For the text-containing cell, return its midpoint in [x, y] coordinate format. 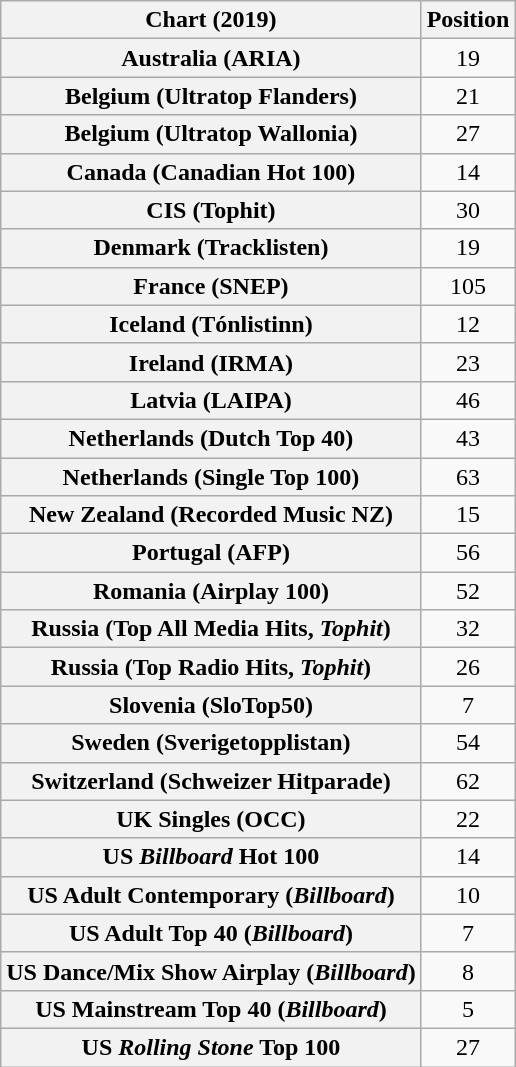
US Adult Contemporary (Billboard) [211, 895]
Latvia (LAIPA) [211, 400]
CIS (Tophit) [211, 210]
10 [468, 895]
Position [468, 20]
Belgium (Ultratop Wallonia) [211, 134]
US Billboard Hot 100 [211, 857]
Slovenia (SloTop50) [211, 705]
Iceland (Tónlistinn) [211, 324]
54 [468, 743]
US Rolling Stone Top 100 [211, 1047]
Sweden (Sverigetopplistan) [211, 743]
21 [468, 96]
30 [468, 210]
52 [468, 591]
UK Singles (OCC) [211, 819]
Australia (ARIA) [211, 58]
23 [468, 362]
Switzerland (Schweizer Hitparade) [211, 781]
26 [468, 667]
Canada (Canadian Hot 100) [211, 172]
Netherlands (Dutch Top 40) [211, 438]
Ireland (IRMA) [211, 362]
63 [468, 477]
Portugal (AFP) [211, 553]
France (SNEP) [211, 286]
56 [468, 553]
105 [468, 286]
US Mainstream Top 40 (Billboard) [211, 1009]
15 [468, 515]
22 [468, 819]
43 [468, 438]
New Zealand (Recorded Music NZ) [211, 515]
62 [468, 781]
5 [468, 1009]
Russia (Top All Media Hits, Tophit) [211, 629]
Romania (Airplay 100) [211, 591]
8 [468, 971]
32 [468, 629]
Chart (2019) [211, 20]
US Adult Top 40 (Billboard) [211, 933]
Denmark (Tracklisten) [211, 248]
Russia (Top Radio Hits, Tophit) [211, 667]
Netherlands (Single Top 100) [211, 477]
Belgium (Ultratop Flanders) [211, 96]
12 [468, 324]
46 [468, 400]
US Dance/Mix Show Airplay (Billboard) [211, 971]
